Pinpoint the cell where the given text exists, returning its [x, y] midpoint coordinate. 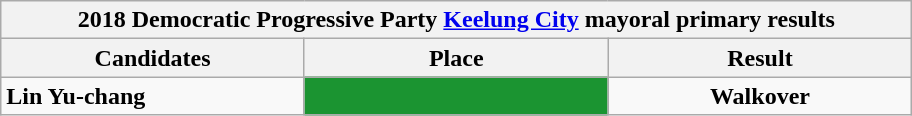
Candidates [153, 58]
2018 Democratic Progressive Party Keelung City mayoral primary results [456, 20]
Place [456, 58]
Walkover [760, 96]
Lin Yu-chang [153, 96]
Result [760, 58]
